Detect which cell encompasses the target text, then output its (x, y) center coordinate. 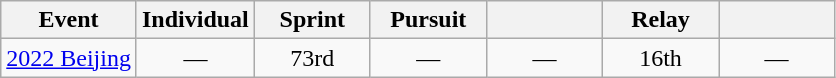
73rd (312, 58)
Sprint (312, 20)
Event (69, 20)
2022 Beijing (69, 58)
Pursuit (428, 20)
Relay (660, 20)
16th (660, 58)
Individual (195, 20)
